Locate the cell with the specified text and output its [X, Y] center coordinate. 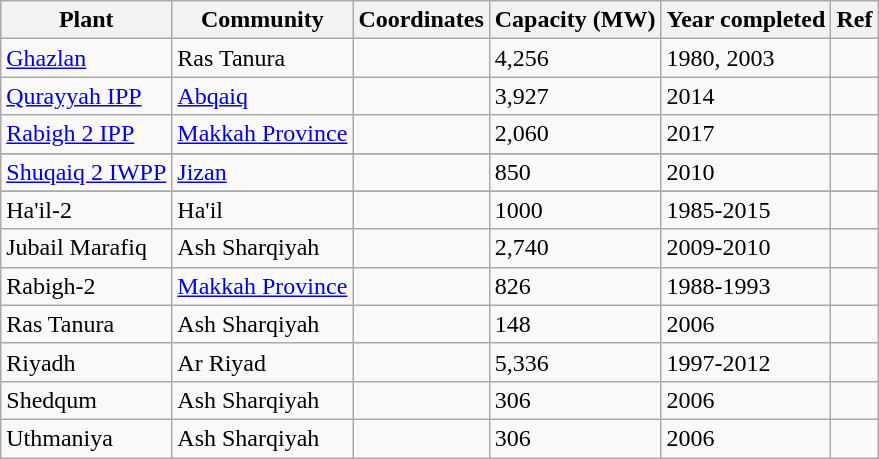
2009-2010 [746, 248]
Ghazlan [86, 58]
5,336 [575, 362]
2,740 [575, 248]
Uthmaniya [86, 438]
2017 [746, 134]
2,060 [575, 134]
4,256 [575, 58]
1988-1993 [746, 286]
850 [575, 172]
1000 [575, 210]
Jizan [262, 172]
1985-2015 [746, 210]
148 [575, 324]
Rabigh-2 [86, 286]
2010 [746, 172]
Ar Riyad [262, 362]
Coordinates [421, 20]
Rabigh 2 IPP [86, 134]
Jubail Marafiq [86, 248]
Qurayyah IPP [86, 96]
Ha'il-2 [86, 210]
3,927 [575, 96]
Year completed [746, 20]
1980, 2003 [746, 58]
Shedqum [86, 400]
Ref [854, 20]
Riyadh [86, 362]
1997-2012 [746, 362]
Plant [86, 20]
Shuqaiq 2 IWPP [86, 172]
Abqaiq [262, 96]
826 [575, 286]
2014 [746, 96]
Ha'il [262, 210]
Capacity (MW) [575, 20]
Community [262, 20]
